Locate the cell with the specified text and output its (X, Y) center coordinate. 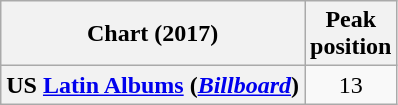
Chart (2017) (153, 34)
13 (351, 85)
US Latin Albums (Billboard) (153, 85)
Peakposition (351, 34)
